Identify which cell holds the provided text, then report its [x, y] central coordinate. 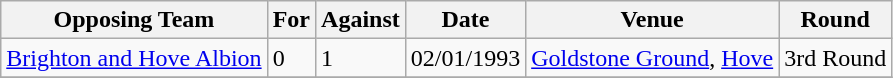
For [291, 20]
Against [361, 20]
Round [836, 20]
Goldstone Ground, Hove [652, 58]
Brighton and Hove Albion [134, 58]
02/01/1993 [465, 58]
3rd Round [836, 58]
1 [361, 58]
Venue [652, 20]
0 [291, 58]
Opposing Team [134, 20]
Date [465, 20]
